Pinpoint the cell where the given text exists, returning its (x, y) midpoint coordinate. 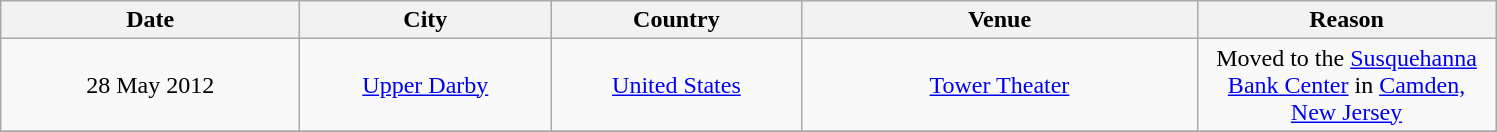
Moved to the Susquehanna Bank Center in Camden, New Jersey (1346, 85)
Reason (1346, 20)
Country (676, 20)
Venue (1000, 20)
City (426, 20)
United States (676, 85)
Upper Darby (426, 85)
Tower Theater (1000, 85)
28 May 2012 (150, 85)
Date (150, 20)
